Return (X, Y) of the center of cell containing provided text 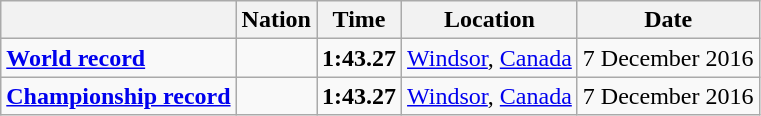
Time (358, 20)
Date (668, 20)
Location (490, 20)
World record (118, 58)
Nation (276, 20)
Championship record (118, 96)
